For the text-containing cell, return its midpoint in (X, Y) coordinate format. 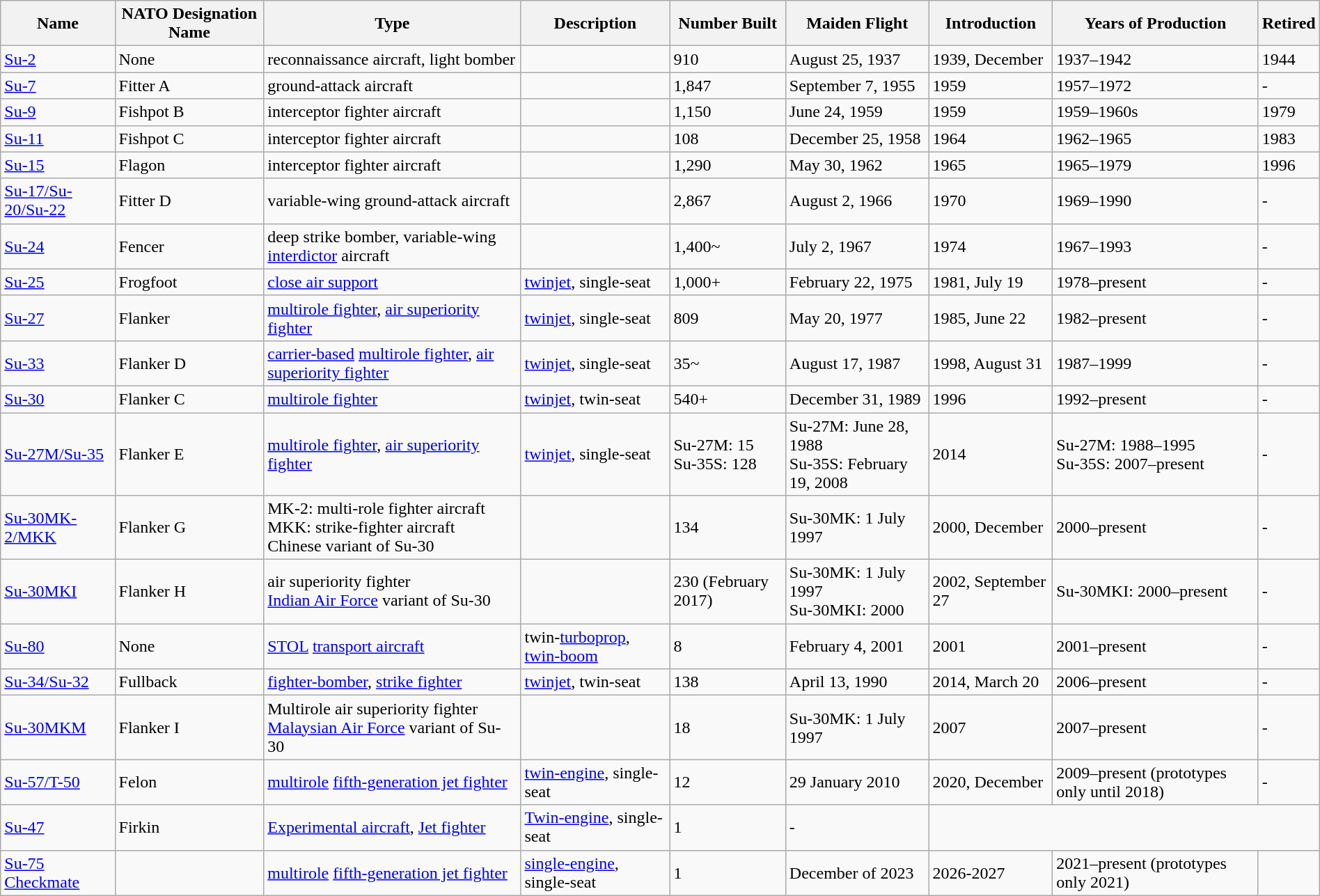
Retired (1289, 24)
Su-11 (58, 139)
December 31, 1989 (857, 399)
Type (393, 24)
Fitter A (189, 86)
STOL transport aircraft (393, 646)
twin-turboprop, twin-boom (595, 646)
fighter-bomber, strike fighter (393, 682)
1937–1942 (1156, 59)
2026-2027 (991, 873)
Frogfoot (189, 282)
2001 (991, 646)
1987–1999 (1156, 363)
Flanker C (189, 399)
1981, July 19 (991, 282)
Flanker G (189, 528)
Name (58, 24)
18 (728, 728)
February 22, 1975 (857, 282)
2000, December (991, 528)
Su-24 (58, 246)
1944 (1289, 59)
Flanker E (189, 454)
Experimental aircraft, Jet fighter (393, 827)
1983 (1289, 139)
Su-27M: June 28, 1988Su-35S: February 19, 2008 (857, 454)
29 January 2010 (857, 783)
Su-30MKI (58, 592)
Su-30MK-2/MKK (58, 528)
1970 (991, 201)
2021–present (prototypes only 2021) (1156, 873)
Flanker H (189, 592)
1,150 (728, 112)
Su-30MKM (58, 728)
Fishpot C (189, 139)
134 (728, 528)
December 25, 1958 (857, 139)
1965 (991, 165)
Su-33 (58, 363)
February 4, 2001 (857, 646)
8 (728, 646)
Maiden Flight (857, 24)
2007 (991, 728)
Flanker I (189, 728)
Years of Production (1156, 24)
Felon (189, 783)
Su-80 (58, 646)
MK-2: multi-role fighter aircraftMKK: strike-fighter aircraftChinese variant of Su-30 (393, 528)
Fencer (189, 246)
1979 (1289, 112)
108 (728, 139)
1982–present (1156, 317)
35~ (728, 363)
Su-57/T-50 (58, 783)
single-engine, single-seat (595, 873)
Su-27M: 1988–1995Su-35S: 2007–present (1156, 454)
Su-25 (58, 282)
June 24, 1959 (857, 112)
1978–present (1156, 282)
August 2, 1966 (857, 201)
Su-27 (58, 317)
1967–1993 (1156, 246)
1,847 (728, 86)
Flagon (189, 165)
multirole fighter (393, 399)
August 17, 1987 (857, 363)
2,867 (728, 201)
Flanker (189, 317)
1965–1979 (1156, 165)
1985, June 22 (991, 317)
close air support (393, 282)
Su-47 (58, 827)
Description (595, 24)
Fullback (189, 682)
Su-34/Su-32 (58, 682)
reconnaissance aircraft, light bomber (393, 59)
Su-7 (58, 86)
Su-30MKI: 2000–present (1156, 592)
Su-30МK: 1 July 1997Su-30MKI: 2000 (857, 592)
Number Built (728, 24)
Firkin (189, 827)
Su-27M: 15Su-35S: 128 (728, 454)
2002, September 27 (991, 592)
1998, August 31 (991, 363)
Introduction (991, 24)
1992–present (1156, 399)
Twin-engine, single-seat (595, 827)
138 (728, 682)
July 2, 1967 (857, 246)
1,400~ (728, 246)
September 7, 1955 (857, 86)
230 (February 2017) (728, 592)
May 20, 1977 (857, 317)
air superiority fighterIndian Air Force variant of Su-30 (393, 592)
2014 (991, 454)
Multirole air superiority fighterMalaysian Air Force variant of Su-30 (393, 728)
Su-75 Checkmate (58, 873)
Fitter D (189, 201)
2007–present (1156, 728)
910 (728, 59)
809 (728, 317)
deep strike bomber, variable-wing interdictor aircraft (393, 246)
1,290 (728, 165)
Su-9 (58, 112)
Su-17/Su-20/Su-22 (58, 201)
2000–present (1156, 528)
NATO Designation Name (189, 24)
ground-attack aircraft (393, 86)
2014, March 20 (991, 682)
Su-27M/Su-35 (58, 454)
2001–present (1156, 646)
1957–1972 (1156, 86)
2006–present (1156, 682)
Su-2 (58, 59)
August 25, 1937 (857, 59)
1962–1965 (1156, 139)
1939, December (991, 59)
1974 (991, 246)
2009–present (prototypes only until 2018) (1156, 783)
May 30, 1962 (857, 165)
December of 2023 (857, 873)
1959–1960s (1156, 112)
1964 (991, 139)
twin-engine, single-seat (595, 783)
Su-15 (58, 165)
April 13, 1990 (857, 682)
2020, December (991, 783)
Fishpot B (189, 112)
540+ (728, 399)
Su-30 (58, 399)
variable-wing ground-attack aircraft (393, 201)
1,000+ (728, 282)
1969–1990 (1156, 201)
12 (728, 783)
carrier-based multirole fighter, air superiority fighter (393, 363)
Flanker D (189, 363)
